Return [x, y] of the center of cell containing provided text 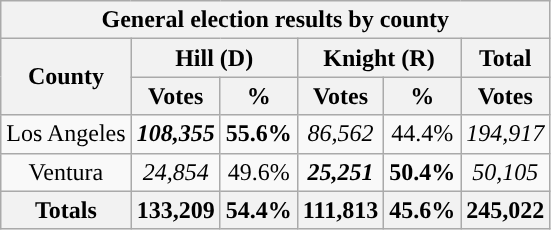
54.4% [258, 210]
24,854 [176, 172]
50,105 [506, 172]
Total [506, 58]
194,917 [506, 134]
245,022 [506, 210]
25,251 [340, 172]
111,813 [340, 210]
Los Angeles [66, 134]
Hill (D) [214, 58]
86,562 [340, 134]
General election results by county [276, 20]
Ventura [66, 172]
Totals [66, 210]
County [66, 77]
44.4% [422, 134]
Knight (R) [378, 58]
133,209 [176, 210]
50.4% [422, 172]
45.6% [422, 210]
108,355 [176, 134]
55.6% [258, 134]
49.6% [258, 172]
